Locate the cell with the specified text and output its (X, Y) center coordinate. 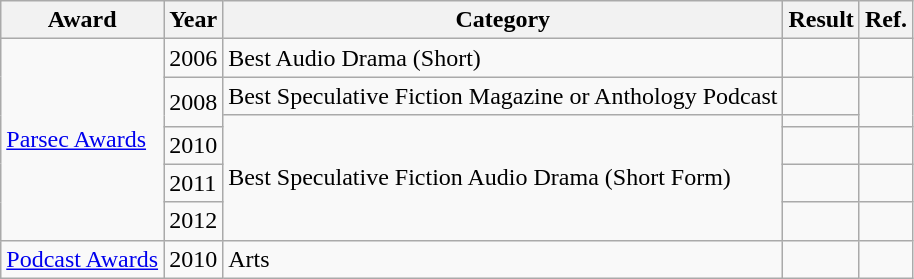
2008 (194, 102)
Podcast Awards (82, 259)
Result (821, 20)
2006 (194, 58)
Best Speculative Fiction Magazine or Anthology Podcast (503, 96)
Best Speculative Fiction Audio Drama (Short Form) (503, 178)
2012 (194, 221)
2011 (194, 183)
Award (82, 20)
Best Audio Drama (Short) (503, 58)
Arts (503, 259)
Ref. (886, 20)
Category (503, 20)
Parsec Awards (82, 140)
Year (194, 20)
